Extract the [x, y] coordinate from the center of the cell holding the provided text.  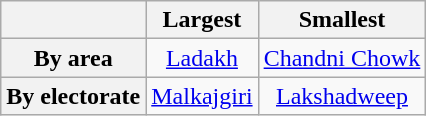
Lakshadweep [342, 96]
Ladakh [202, 58]
Chandni Chowk [342, 58]
By electorate [74, 96]
Smallest [342, 20]
Largest [202, 20]
By area [74, 58]
Malkajgiri [202, 96]
